Detect which cell encompasses the target text, then output its (X, Y) center coordinate. 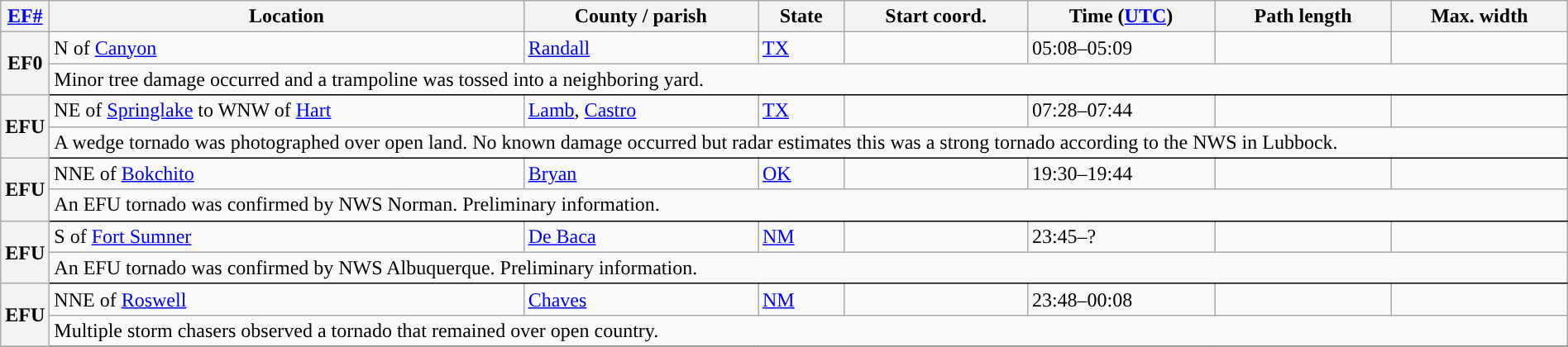
NE of Springlake to WNW of Hart (286, 111)
23:48–00:08 (1121, 299)
State (801, 17)
An EFU tornado was confirmed by NWS Albuquerque. Preliminary information. (809, 268)
Bryan (640, 173)
EF0 (25, 64)
Time (UTC) (1121, 17)
Location (286, 17)
Path length (1303, 17)
Multiple storm chasers observed a tornado that remained over open country. (809, 330)
Chaves (640, 299)
Max. width (1479, 17)
Randall (640, 48)
EF# (25, 17)
N of Canyon (286, 48)
07:28–07:44 (1121, 111)
An EFU tornado was confirmed by NWS Norman. Preliminary information. (809, 205)
05:08–05:09 (1121, 48)
23:45–? (1121, 236)
Minor tree damage occurred and a trampoline was tossed into a neighboring yard. (809, 79)
Start coord. (936, 17)
S of Fort Sumner (286, 236)
De Baca (640, 236)
19:30–19:44 (1121, 173)
County / parish (640, 17)
Lamb, Castro (640, 111)
NNE of Bokchito (286, 173)
OK (801, 173)
NNE of Roswell (286, 299)
